Capture the cell that displays the provided text and extract its [X, Y] central coordinate. 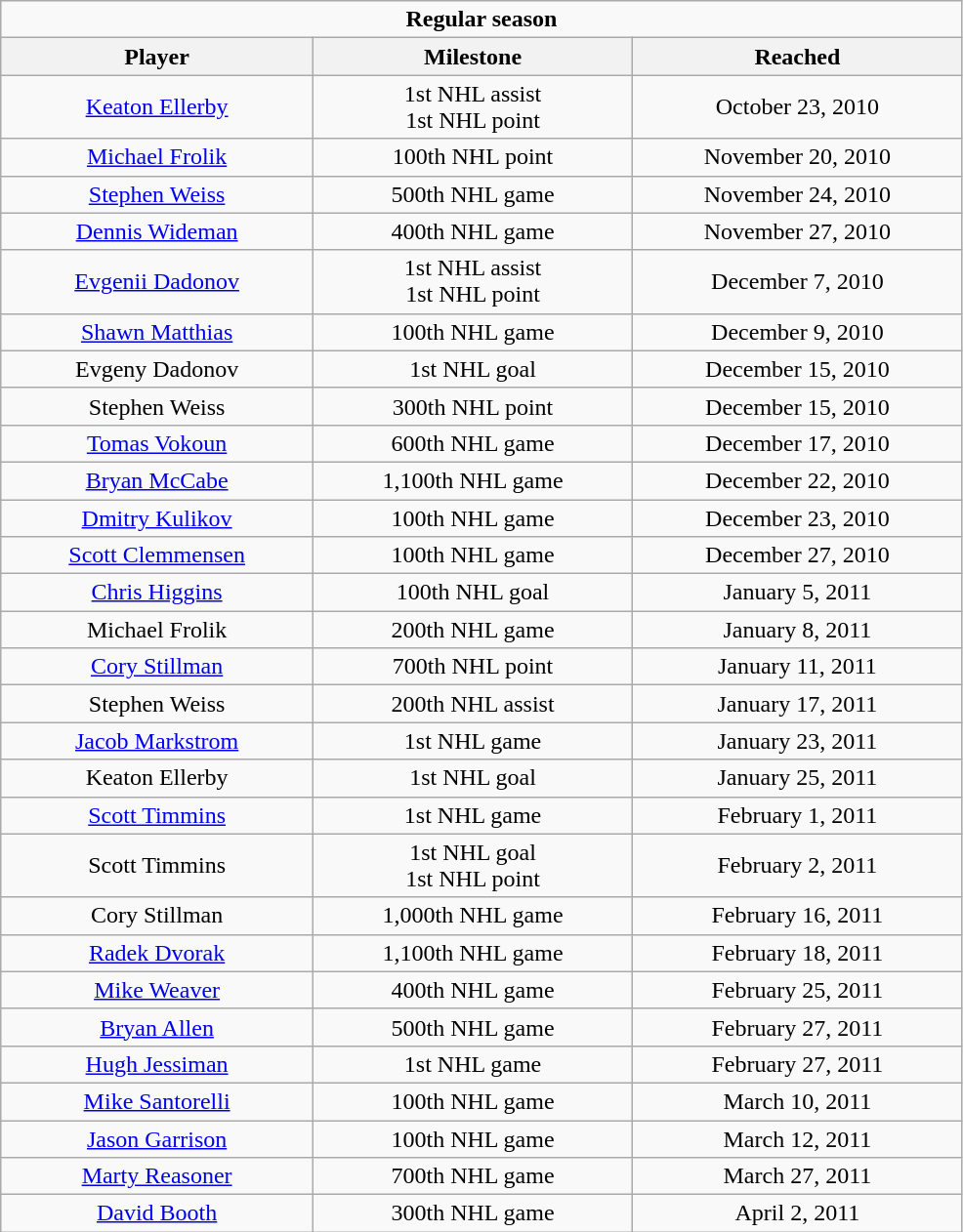
300th NHL point [473, 406]
January 25, 2011 [798, 778]
700th NHL game [473, 1176]
Player [157, 57]
100th NHL point [473, 157]
November 20, 2010 [798, 157]
Dmitry Kulikov [157, 518]
February 1, 2011 [798, 815]
March 27, 2011 [798, 1176]
David Booth [157, 1213]
March 10, 2011 [798, 1101]
February 18, 2011 [798, 953]
February 16, 2011 [798, 916]
700th NHL point [473, 667]
January 23, 2011 [798, 741]
December 23, 2010 [798, 518]
Bryan McCabe [157, 480]
200th NHL game [473, 630]
January 17, 2011 [798, 704]
Regular season [481, 20]
Jason Garrison [157, 1139]
Chris Higgins [157, 593]
Mike Santorelli [157, 1101]
200th NHL assist [473, 704]
Evgenii Dadonov [157, 281]
January 11, 2011 [798, 667]
October 23, 2010 [798, 107]
February 2, 2011 [798, 865]
100th NHL goal [473, 593]
April 2, 2011 [798, 1213]
600th NHL game [473, 443]
Evgeny Dadonov [157, 369]
January 5, 2011 [798, 593]
Bryan Allen [157, 1027]
January 8, 2011 [798, 630]
November 24, 2010 [798, 194]
1,000th NHL game [473, 916]
1st NHL goal1st NHL point [473, 865]
300th NHL game [473, 1213]
Tomas Vokoun [157, 443]
March 12, 2011 [798, 1139]
Shawn Matthias [157, 332]
Hugh Jessiman [157, 1064]
Scott Clemmensen [157, 555]
December 27, 2010 [798, 555]
Jacob Markstrom [157, 741]
December 7, 2010 [798, 281]
February 25, 2011 [798, 990]
Mike Weaver [157, 990]
Radek Dvorak [157, 953]
December 22, 2010 [798, 480]
Marty Reasoner [157, 1176]
December 17, 2010 [798, 443]
Dennis Wideman [157, 231]
Milestone [473, 57]
Reached [798, 57]
November 27, 2010 [798, 231]
December 9, 2010 [798, 332]
